Locate the cell with the specified text and output its (x, y) center coordinate. 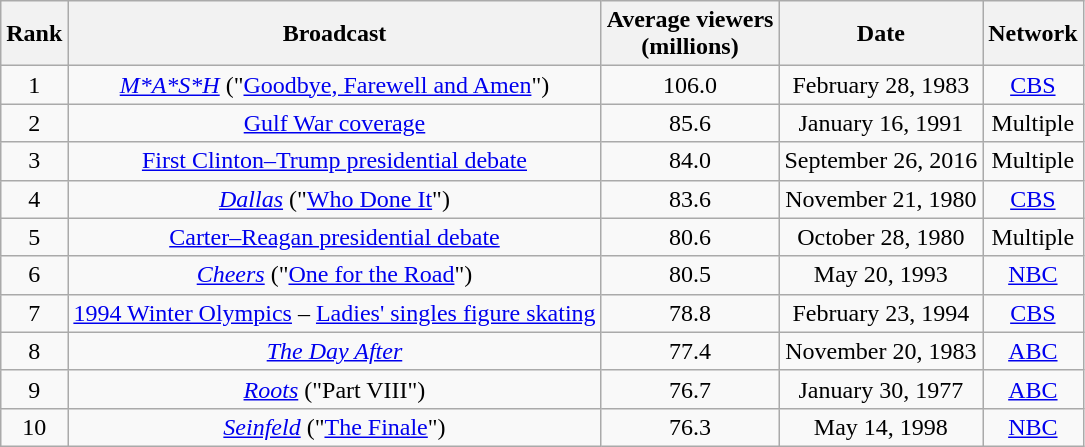
January 16, 1991 (881, 123)
1994 Winter Olympics – Ladies' singles figure skating (334, 313)
Average viewers(millions) (690, 34)
4 (34, 199)
September 26, 2016 (881, 161)
February 23, 1994 (881, 313)
84.0 (690, 161)
Seinfeld ("The Finale") (334, 427)
5 (34, 237)
May 14, 1998 (881, 427)
Gulf War coverage (334, 123)
Broadcast (334, 34)
77.4 (690, 351)
November 21, 1980 (881, 199)
October 28, 1980 (881, 237)
2 (34, 123)
M*A*S*H ("Goodbye, Farewell and Amen") (334, 85)
First Clinton–Trump presidential debate (334, 161)
Network (1033, 34)
Rank (34, 34)
85.6 (690, 123)
9 (34, 389)
76.3 (690, 427)
May 20, 1993 (881, 275)
January 30, 1977 (881, 389)
83.6 (690, 199)
8 (34, 351)
80.5 (690, 275)
106.0 (690, 85)
Dallas ("Who Done It") (334, 199)
78.8 (690, 313)
6 (34, 275)
Date (881, 34)
Carter–Reagan presidential debate (334, 237)
November 20, 1983 (881, 351)
Cheers ("One for the Road") (334, 275)
Roots ("Part VIII") (334, 389)
80.6 (690, 237)
76.7 (690, 389)
February 28, 1983 (881, 85)
3 (34, 161)
The Day After (334, 351)
1 (34, 85)
7 (34, 313)
10 (34, 427)
